Provide the (X, Y) coordinate of the cell's center where the given text is located.  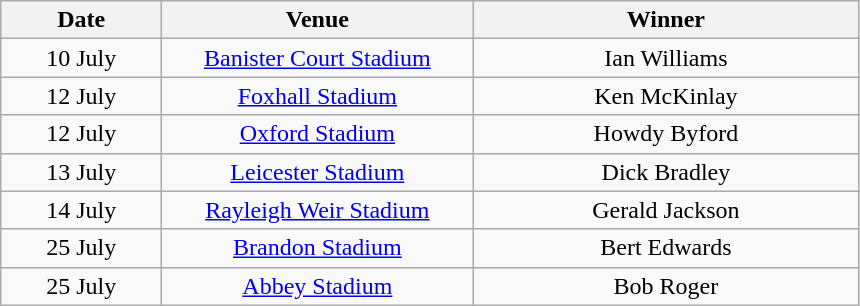
14 July (82, 210)
Abbey Stadium (318, 286)
Foxhall Stadium (318, 96)
13 July (82, 172)
Ian Williams (666, 58)
Banister Court Stadium (318, 58)
Date (82, 20)
Brandon Stadium (318, 248)
10 July (82, 58)
Rayleigh Weir Stadium (318, 210)
Winner (666, 20)
Leicester Stadium (318, 172)
Ken McKinlay (666, 96)
Bob Roger (666, 286)
Gerald Jackson (666, 210)
Dick Bradley (666, 172)
Bert Edwards (666, 248)
Howdy Byford (666, 134)
Oxford Stadium (318, 134)
Venue (318, 20)
